Identify which cell holds the provided text, then report its (X, Y) central coordinate. 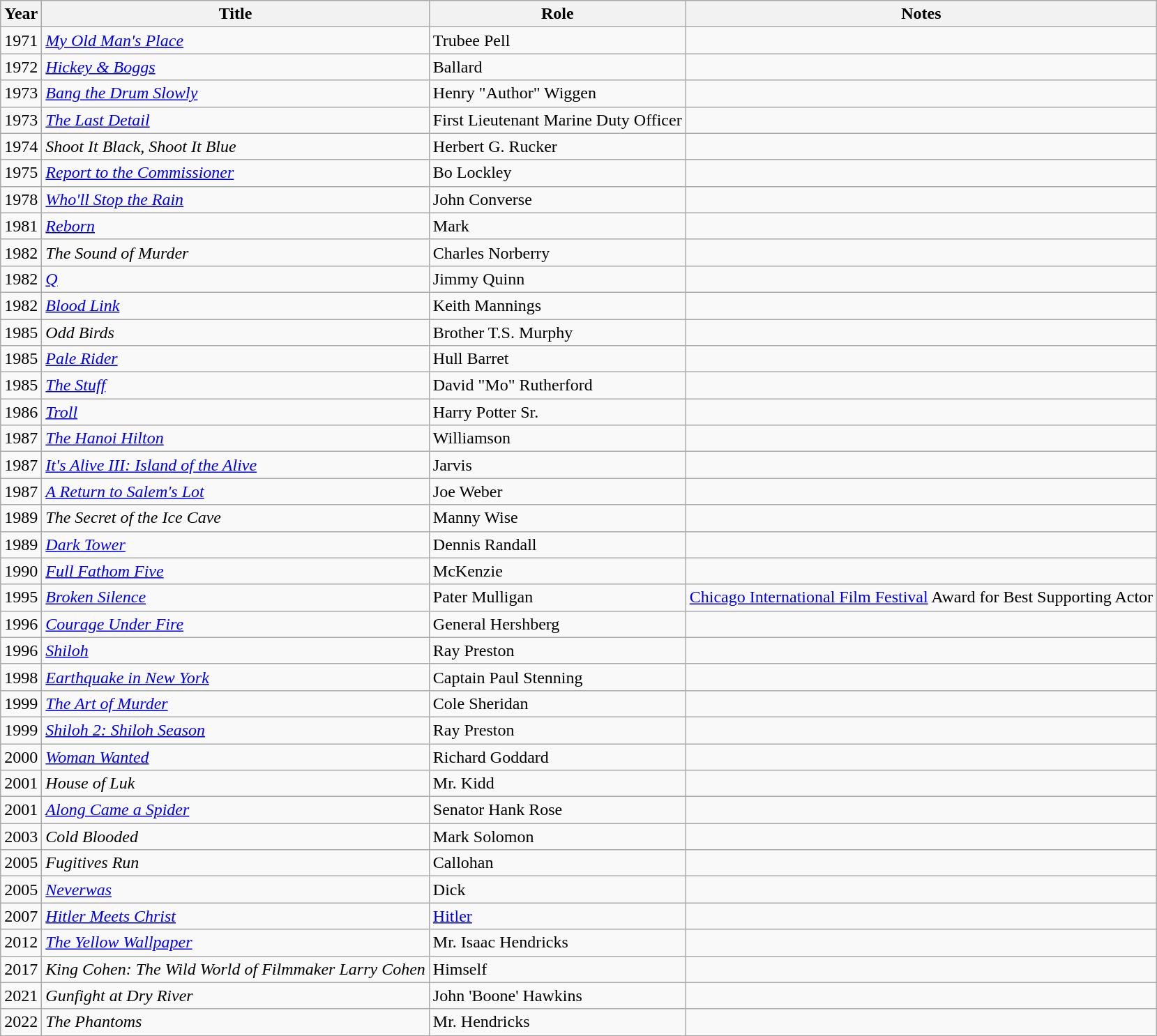
1972 (21, 67)
Report to the Commissioner (236, 173)
Notes (921, 14)
1981 (21, 226)
Cold Blooded (236, 837)
Earthquake in New York (236, 677)
1971 (21, 40)
2021 (21, 996)
House of Luk (236, 784)
Mark (557, 226)
Joe Weber (557, 492)
Dark Tower (236, 544)
Richard Goddard (557, 756)
Shoot It Black, Shoot It Blue (236, 146)
It's Alive III: Island of the Alive (236, 465)
Who'll Stop the Rain (236, 199)
The Secret of the Ice Cave (236, 518)
1998 (21, 677)
Pale Rider (236, 359)
2017 (21, 969)
Mark Solomon (557, 837)
Hitler Meets Christ (236, 916)
The Last Detail (236, 120)
Herbert G. Rucker (557, 146)
Role (557, 14)
2003 (21, 837)
Himself (557, 969)
Blood Link (236, 305)
John 'Boone' Hawkins (557, 996)
Troll (236, 412)
Neverwas (236, 890)
Mr. Hendricks (557, 1022)
Hull Barret (557, 359)
Dick (557, 890)
A Return to Salem's Lot (236, 492)
Woman Wanted (236, 756)
First Lieutenant Marine Duty Officer (557, 120)
Williamson (557, 439)
Harry Potter Sr. (557, 412)
Jimmy Quinn (557, 279)
Shiloh 2: Shiloh Season (236, 730)
Manny Wise (557, 518)
1978 (21, 199)
The Stuff (236, 386)
2000 (21, 756)
Courage Under Fire (236, 624)
Title (236, 14)
Ballard (557, 67)
McKenzie (557, 571)
Captain Paul Stenning (557, 677)
The Sound of Murder (236, 252)
The Yellow Wallpaper (236, 943)
The Phantoms (236, 1022)
1986 (21, 412)
Mr. Kidd (557, 784)
Mr. Isaac Hendricks (557, 943)
Bo Lockley (557, 173)
The Art of Murder (236, 703)
2022 (21, 1022)
Dennis Randall (557, 544)
The Hanoi Hilton (236, 439)
Keith Mannings (557, 305)
Senator Hank Rose (557, 810)
John Converse (557, 199)
2007 (21, 916)
David "Mo" Rutherford (557, 386)
King Cohen: The Wild World of Filmmaker Larry Cohen (236, 969)
Charles Norberry (557, 252)
1975 (21, 173)
Cole Sheridan (557, 703)
Full Fathom Five (236, 571)
Along Came a Spider (236, 810)
Brother T.S. Murphy (557, 333)
Trubee Pell (557, 40)
Chicago International Film Festival Award for Best Supporting Actor (921, 597)
Odd Birds (236, 333)
Pater Mulligan (557, 597)
Jarvis (557, 465)
Gunfight at Dry River (236, 996)
General Hershberg (557, 624)
Fugitives Run (236, 863)
My Old Man's Place (236, 40)
1974 (21, 146)
Callohan (557, 863)
Year (21, 14)
1995 (21, 597)
Reborn (236, 226)
Bang the Drum Slowly (236, 93)
1990 (21, 571)
Shiloh (236, 650)
Broken Silence (236, 597)
Henry "Author" Wiggen (557, 93)
Hickey & Boggs (236, 67)
2012 (21, 943)
Q (236, 279)
Hitler (557, 916)
